Locate the cell with the specified text and output its (X, Y) center coordinate. 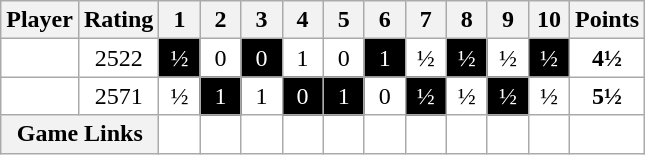
6 (384, 20)
7 (426, 20)
4½ (606, 58)
2 (220, 20)
8 (466, 20)
3 (262, 20)
5 (344, 20)
2522 (118, 58)
4 (302, 20)
Player (40, 20)
Rating (118, 20)
2571 (118, 96)
9 (508, 20)
Game Links (80, 134)
Points (606, 20)
10 (548, 20)
5½ (606, 96)
